Identify which cell holds the provided text, then report its (x, y) central coordinate. 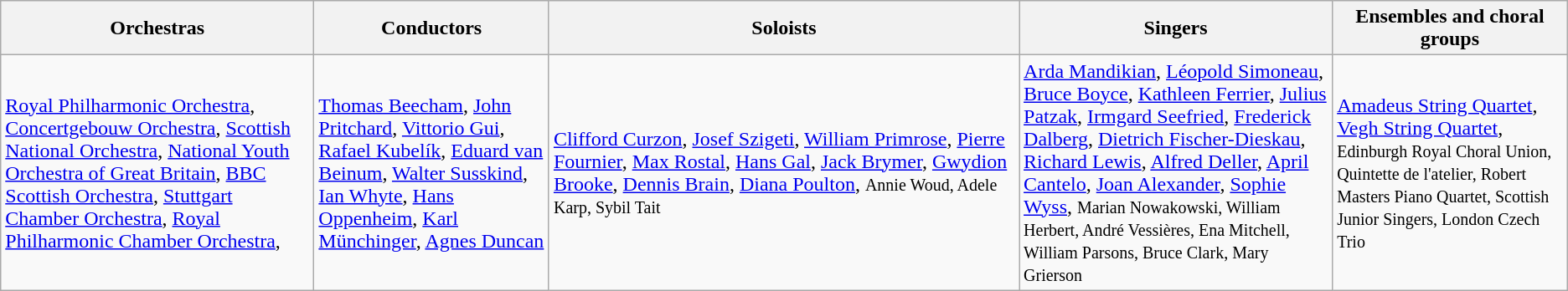
Ensembles and choral groups (1451, 28)
Orchestras (157, 28)
Soloists (784, 28)
Singers (1176, 28)
Conductors (432, 28)
